Search for the cell housing the specified text and yield its (x, y) center coordinate. 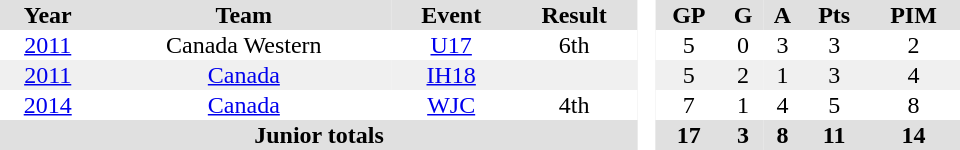
G (744, 15)
11 (834, 135)
17 (689, 135)
6th (574, 45)
GP (689, 15)
IH18 (451, 75)
A (782, 15)
Result (574, 15)
14 (914, 135)
WJC (451, 105)
U17 (451, 45)
Junior totals (319, 135)
7 (689, 105)
Canada Western (244, 45)
2014 (48, 105)
Year (48, 15)
Event (451, 15)
PIM (914, 15)
4th (574, 105)
Pts (834, 15)
0 (744, 45)
Team (244, 15)
